Output the [X, Y] coordinate of the center of the cell containing the given text.  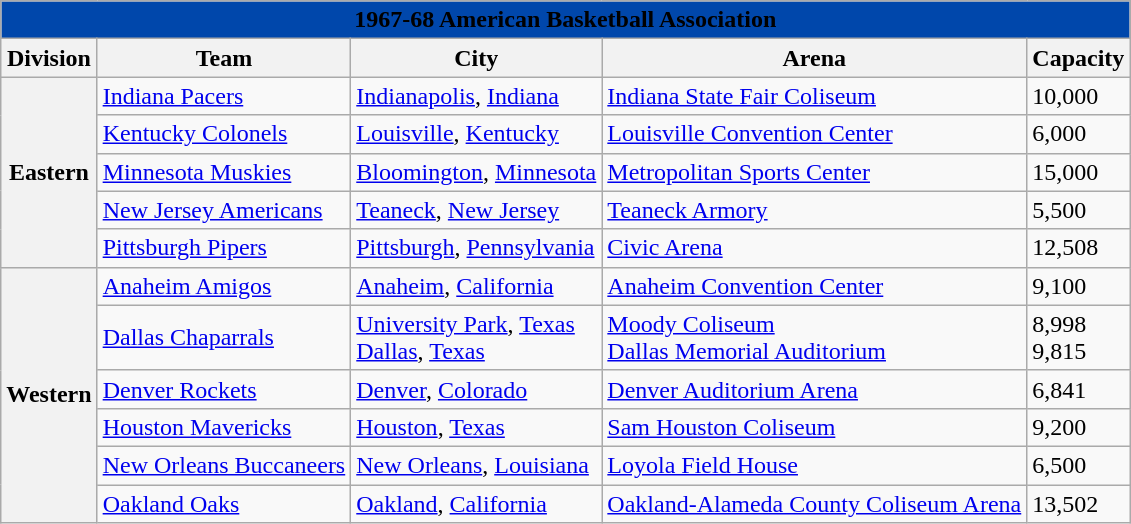
8,998 9,815 [1078, 338]
5,500 [1078, 210]
New Jersey Americans [224, 210]
Oakland, California [476, 503]
Pittsburgh, Pennsylvania [476, 248]
Teaneck, New Jersey [476, 210]
Minnesota Muskies [224, 172]
University Park, Texas Dallas, Texas [476, 338]
Western [49, 394]
Indiana Pacers [224, 96]
Kentucky Colonels [224, 134]
13,502 [1078, 503]
6,841 [1078, 389]
Anaheim Amigos [224, 286]
Arena [814, 58]
Team [224, 58]
Capacity [1078, 58]
6,000 [1078, 134]
Pittsburgh Pipers [224, 248]
Sam Houston Coliseum [814, 427]
Indianapolis, Indiana [476, 96]
Louisville Convention Center [814, 134]
Division [49, 58]
New Orleans Buccaneers [224, 465]
Metropolitan Sports Center [814, 172]
Denver, Colorado [476, 389]
Civic Arena [814, 248]
Anaheim, California [476, 286]
Denver Rockets [224, 389]
Dallas Chaparrals [224, 338]
Moody Coliseum Dallas Memorial Auditorium [814, 338]
6,500 [1078, 465]
Houston, Texas [476, 427]
Bloomington, Minnesota [476, 172]
Eastern [49, 172]
Loyola Field House [814, 465]
Teaneck Armory [814, 210]
Oakland-Alameda County Coliseum Arena [814, 503]
1967-68 American Basketball Association [566, 20]
Louisville, Kentucky [476, 134]
New Orleans, Louisiana [476, 465]
Anaheim Convention Center [814, 286]
9,100 [1078, 286]
Indiana State Fair Coliseum [814, 96]
10,000 [1078, 96]
12,508 [1078, 248]
City [476, 58]
Oakland Oaks [224, 503]
Denver Auditorium Arena [814, 389]
9,200 [1078, 427]
Houston Mavericks [224, 427]
15,000 [1078, 172]
